Return the [x, y] coordinate for the center point of the cell that contains the specified text.  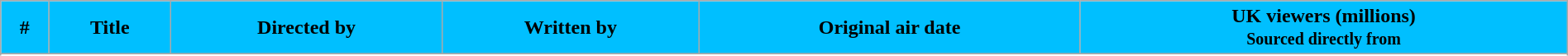
Title [110, 28]
Written by [571, 28]
Directed by [307, 28]
# [25, 28]
Original air date [890, 28]
UK viewers (millions)Sourced directly from [1323, 28]
